From the cell containing the given text, extract its center point as [x, y] coordinate. 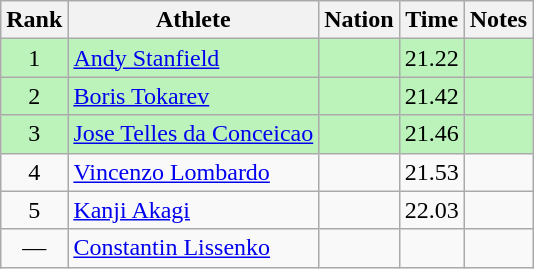
4 [34, 172]
Athlete [194, 20]
2 [34, 96]
1 [34, 58]
21.22 [432, 58]
3 [34, 134]
Kanji Akagi [194, 210]
21.46 [432, 134]
Jose Telles da Conceicao [194, 134]
Boris Tokarev [194, 96]
21.42 [432, 96]
Andy Stanfield [194, 58]
5 [34, 210]
— [34, 248]
Time [432, 20]
Rank [34, 20]
21.53 [432, 172]
22.03 [432, 210]
Vincenzo Lombardo [194, 172]
Nation [359, 20]
Notes [498, 20]
Constantin Lissenko [194, 248]
